Find where the given text appears and provide that cell's center as [x, y] coordinate. 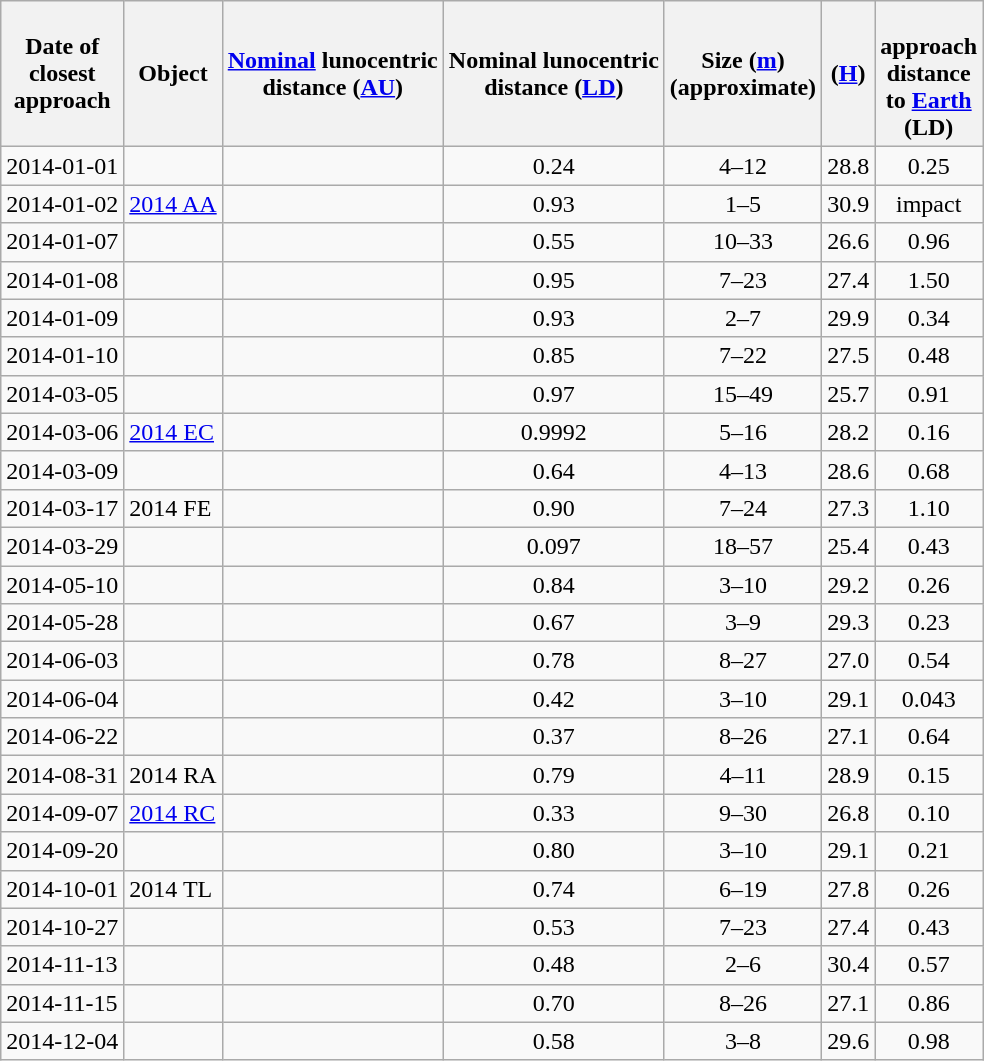
29.2 [848, 585]
0.78 [554, 661]
2014-10-01 [62, 889]
2014 RA [173, 775]
0.54 [929, 661]
Nominal lunocentricdistance (AU) [332, 74]
2014 TL [173, 889]
2014-11-13 [62, 965]
0.97 [554, 394]
25.4 [848, 546]
9–30 [742, 813]
0.85 [554, 356]
0.80 [554, 851]
2014-03-29 [62, 546]
2014-09-07 [62, 813]
29.6 [848, 1041]
2014-01-02 [62, 204]
27.8 [848, 889]
18–57 [742, 546]
8–27 [742, 661]
2014 FE [173, 508]
0.16 [929, 432]
2014-01-07 [62, 242]
0.23 [929, 623]
2014-03-09 [62, 470]
27.3 [848, 508]
0.53 [554, 927]
28.2 [848, 432]
2014 AA [173, 204]
2014-03-05 [62, 394]
0.42 [554, 699]
0.10 [929, 813]
4–13 [742, 470]
4–11 [742, 775]
0.9992 [554, 432]
0.79 [554, 775]
2014-01-01 [62, 166]
10–33 [742, 242]
0.90 [554, 508]
0.21 [929, 851]
Nominal lunocentricdistance (LD) [554, 74]
2014-05-28 [62, 623]
2014-03-17 [62, 508]
0.70 [554, 1003]
3–8 [742, 1041]
25.7 [848, 394]
29.3 [848, 623]
2014 RC [173, 813]
0.74 [554, 889]
0.86 [929, 1003]
0.55 [554, 242]
4–12 [742, 166]
2014-12-04 [62, 1041]
3–9 [742, 623]
2014-10-27 [62, 927]
26.6 [848, 242]
0.98 [929, 1041]
0.34 [929, 318]
28.9 [848, 775]
2014-06-04 [62, 699]
0.67 [554, 623]
2014-08-31 [62, 775]
0.95 [554, 280]
28.6 [848, 470]
2014-01-09 [62, 318]
2014-11-15 [62, 1003]
2014-01-08 [62, 280]
27.5 [848, 356]
0.37 [554, 737]
27.0 [848, 661]
0.043 [929, 699]
0.58 [554, 1041]
Date ofclosestapproach [62, 74]
0.91 [929, 394]
0.96 [929, 242]
2–6 [742, 965]
Size (m)(approximate) [742, 74]
2014-05-10 [62, 585]
30.9 [848, 204]
approachdistanceto Earth (LD) [929, 74]
7–24 [742, 508]
1.10 [929, 508]
6–19 [742, 889]
0.57 [929, 965]
26.8 [848, 813]
2014-03-06 [62, 432]
2014-06-03 [62, 661]
0.15 [929, 775]
2014-09-20 [62, 851]
1–5 [742, 204]
2–7 [742, 318]
2014-01-10 [62, 356]
15–49 [742, 394]
Object [173, 74]
0.68 [929, 470]
2014-06-22 [62, 737]
29.9 [848, 318]
0.84 [554, 585]
28.8 [848, 166]
30.4 [848, 965]
2014 EC [173, 432]
0.097 [554, 546]
7–22 [742, 356]
0.33 [554, 813]
impact [929, 204]
1.50 [929, 280]
(H) [848, 74]
0.25 [929, 166]
5–16 [742, 432]
0.24 [554, 166]
